Return the (X, Y) coordinate for the center point of the cell that contains the specified text.  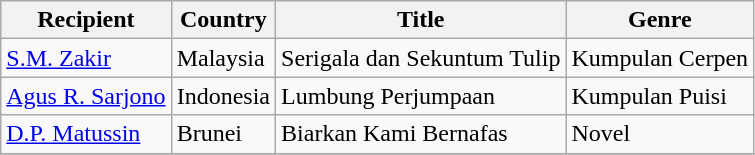
Serigala dan Sekuntum Tulip (421, 58)
S.M. Zakir (86, 58)
Kumpulan Puisi (660, 96)
Malaysia (223, 58)
Brunei (223, 134)
Biarkan Kami Bernafas (421, 134)
Genre (660, 20)
Novel (660, 134)
Indonesia (223, 96)
Kumpulan Cerpen (660, 58)
D.P. Matussin (86, 134)
Agus R. Sarjono (86, 96)
Title (421, 20)
Country (223, 20)
Recipient (86, 20)
Lumbung Perjumpaan (421, 96)
